Pinpoint the cell where the given text exists, returning its [x, y] midpoint coordinate. 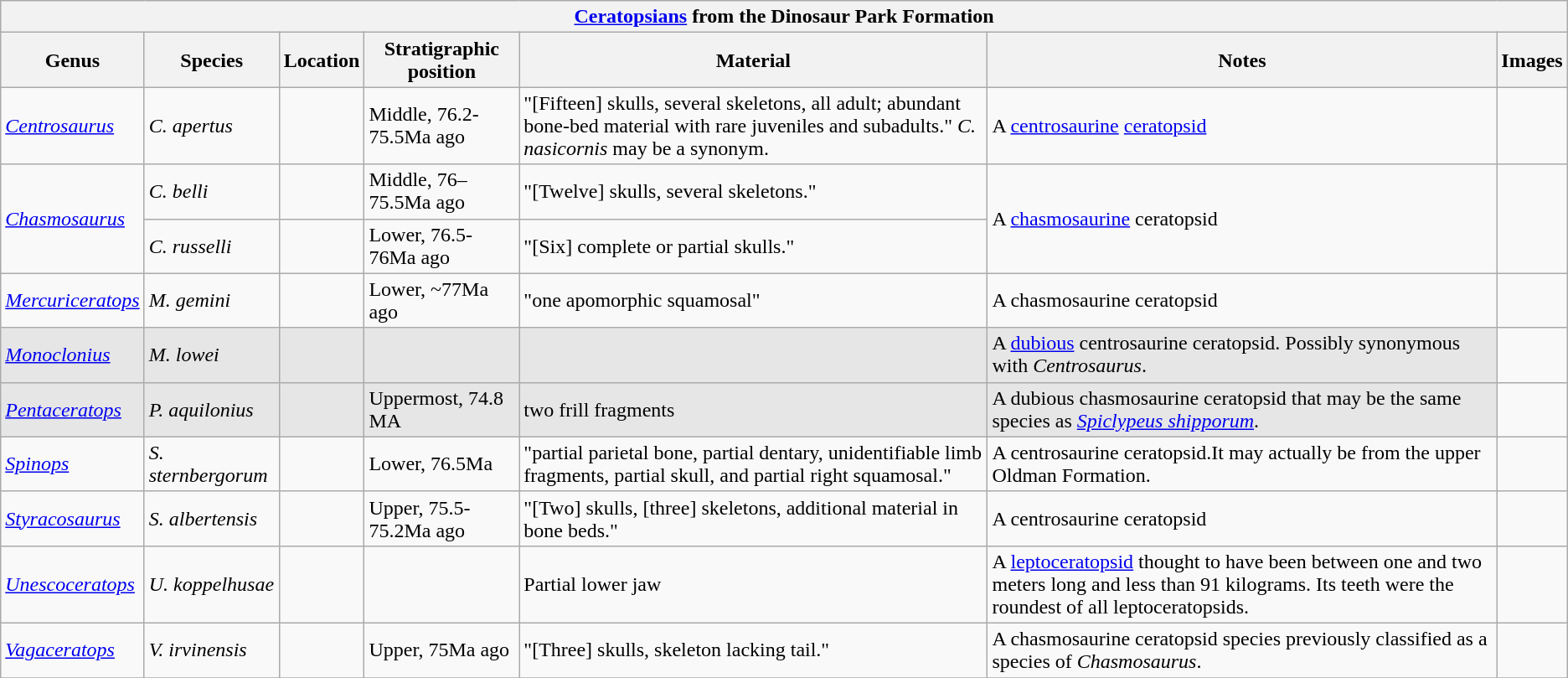
Ceratopsians from the Dinosaur Park Formation [784, 17]
Partial lower jaw [754, 584]
Upper, 75.5-75.2Ma ago [442, 518]
two frill fragments [754, 409]
Pentaceratops [72, 409]
Lower, 76.5-76Ma ago [442, 246]
M. gemini [211, 300]
Mercuriceratops [72, 300]
V. irvinensis [211, 650]
Lower, ~77Ma ago [442, 300]
U. koppelhusae [211, 584]
Centrosaurus [72, 126]
Monoclonius [72, 355]
A dubious chasmosaurine ceratopsid that may be the same species as Spiclypeus shipporum. [1242, 409]
Chasmosaurus [72, 219]
Genus [72, 60]
"partial parietal bone, partial dentary, unidentifiable limb fragments, partial skull, and partial right squamosal." [754, 464]
Species [211, 60]
Vagaceratops [72, 650]
M. lowei [211, 355]
Styracosaurus [72, 518]
Spinops [72, 464]
Middle, 76–75.5Ma ago [442, 191]
Middle, 76.2-75.5Ma ago [442, 126]
P. aquilonius [211, 409]
"[Twelve] skulls, several skeletons." [754, 191]
Lower, 76.5Ma [442, 464]
A dubious centrosaurine ceratopsid. Possibly synonymous with Centrosaurus. [1242, 355]
Notes [1242, 60]
Unescoceratops [72, 584]
Upper, 75Ma ago [442, 650]
Stratigraphic position [442, 60]
"[Two] skulls, [three] skeletons, additional material in bone beds." [754, 518]
"one apomorphic squamosal" [754, 300]
C. apertus [211, 126]
Images [1532, 60]
C. russelli [211, 246]
"[Three] skulls, skeleton lacking tail." [754, 650]
"[Six] complete or partial skulls." [754, 246]
C. belli [211, 191]
S. sternbergorum [211, 464]
Location [322, 60]
A centrosaurine ceratopsid.It may actually be from the upper Oldman Formation. [1242, 464]
Material [754, 60]
Uppermost, 74.8 MA [442, 409]
"[Fifteen] skulls, several skeletons, all adult; abundant bone-bed material with rare juveniles and subadults." C. nasicornis may be a synonym. [754, 126]
A chasmosaurine ceratopsid species previously classified as a species of Chasmosaurus. [1242, 650]
S. albertensis [211, 518]
